For the text-containing cell, return its midpoint in (x, y) coordinate format. 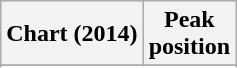
Peak position (189, 34)
Chart (2014) (72, 34)
